Scan for the cell matching the given text and deliver its [x, y] coordinate at center. 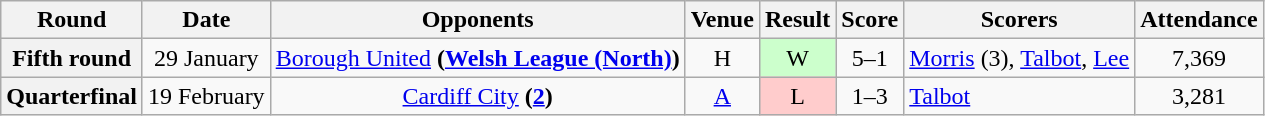
5–1 [870, 58]
Venue [722, 20]
1–3 [870, 96]
Scorers [1020, 20]
Opponents [478, 20]
Talbot [1020, 96]
Cardiff City (2) [478, 96]
Morris (3), Talbot, Lee [1020, 58]
29 January [206, 58]
3,281 [1199, 96]
19 February [206, 96]
H [722, 58]
A [722, 96]
Date [206, 20]
Result [797, 20]
L [797, 96]
Score [870, 20]
Fifth round [72, 58]
W [797, 58]
7,369 [1199, 58]
Attendance [1199, 20]
Borough United (Welsh League (North)) [478, 58]
Quarterfinal [72, 96]
Round [72, 20]
